Determine the [x, y] coordinate at the center of the cell enclosing the given text.  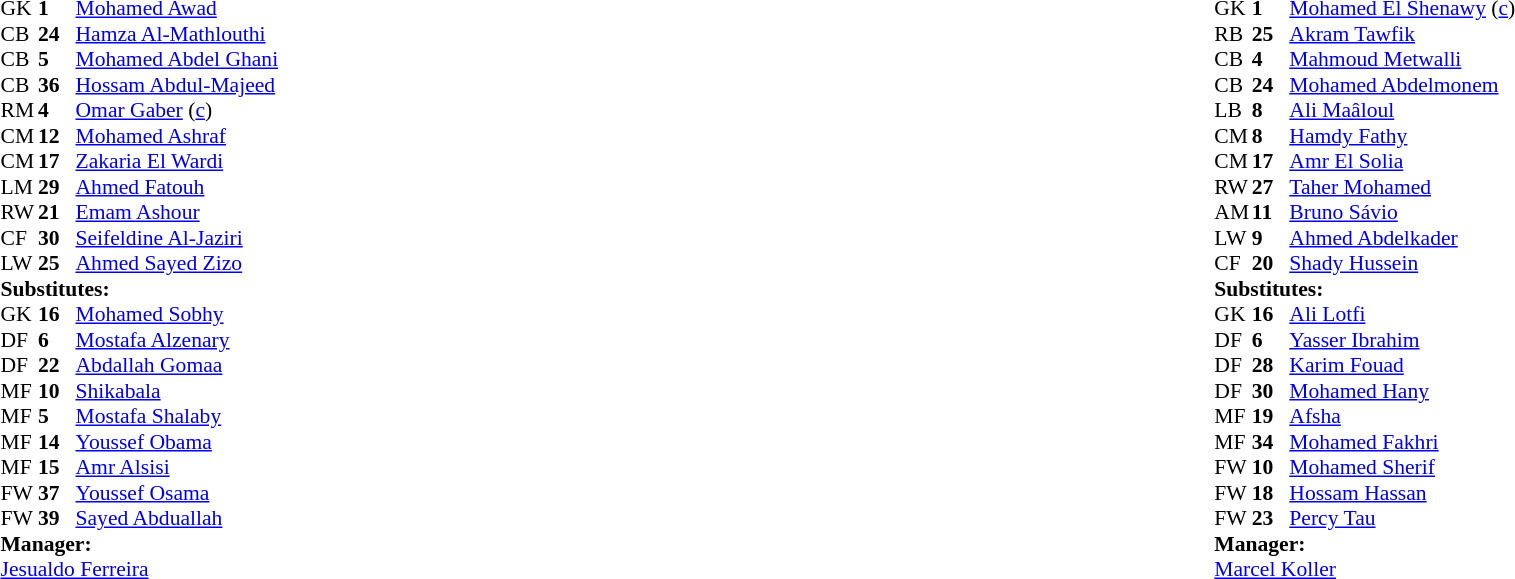
Ali Lotfi [1402, 315]
20 [1271, 263]
22 [57, 365]
34 [1271, 442]
28 [1271, 365]
9 [1271, 238]
Mohamed Sobhy [178, 315]
Emam Ashour [178, 213]
18 [1271, 493]
RB [1233, 34]
Mahmoud Metwalli [1402, 59]
29 [57, 187]
Seifeldine Al-Jaziri [178, 238]
Karim Fouad [1402, 365]
Ahmed Abdelkader [1402, 238]
Hamza Al-Mathlouthi [178, 34]
Youssef Obama [178, 442]
21 [57, 213]
Mohamed Fakhri [1402, 442]
Mohamed Hany [1402, 391]
LM [19, 187]
Mostafa Alzenary [178, 340]
Mohamed Ashraf [178, 136]
Mohamed Abdel Ghani [178, 59]
Afsha [1402, 417]
11 [1271, 213]
37 [57, 493]
LB [1233, 111]
Abdallah Gomaa [178, 365]
Ahmed Fatouh [178, 187]
Youssef Osama [178, 493]
RM [19, 111]
23 [1271, 519]
15 [57, 467]
36 [57, 85]
39 [57, 519]
Shady Hussein [1402, 263]
Akram Tawfik [1402, 34]
Bruno Sávio [1402, 213]
Hamdy Fathy [1402, 136]
14 [57, 442]
Taher Mohamed [1402, 187]
Hossam Abdul-Majeed [178, 85]
Mohamed Abdelmonem [1402, 85]
Sayed Abduallah [178, 519]
27 [1271, 187]
Mohamed Sherif [1402, 467]
Ahmed Sayed Zizo [178, 263]
Yasser Ibrahim [1402, 340]
Percy Tau [1402, 519]
Ali Maâloul [1402, 111]
Hossam Hassan [1402, 493]
19 [1271, 417]
Mostafa Shalaby [178, 417]
Amr El Solia [1402, 161]
AM [1233, 213]
Zakaria El Wardi [178, 161]
12 [57, 136]
Omar Gaber (c) [178, 111]
Amr Alsisi [178, 467]
Shikabala [178, 391]
